Capture the cell that displays the provided text and extract its [x, y] central coordinate. 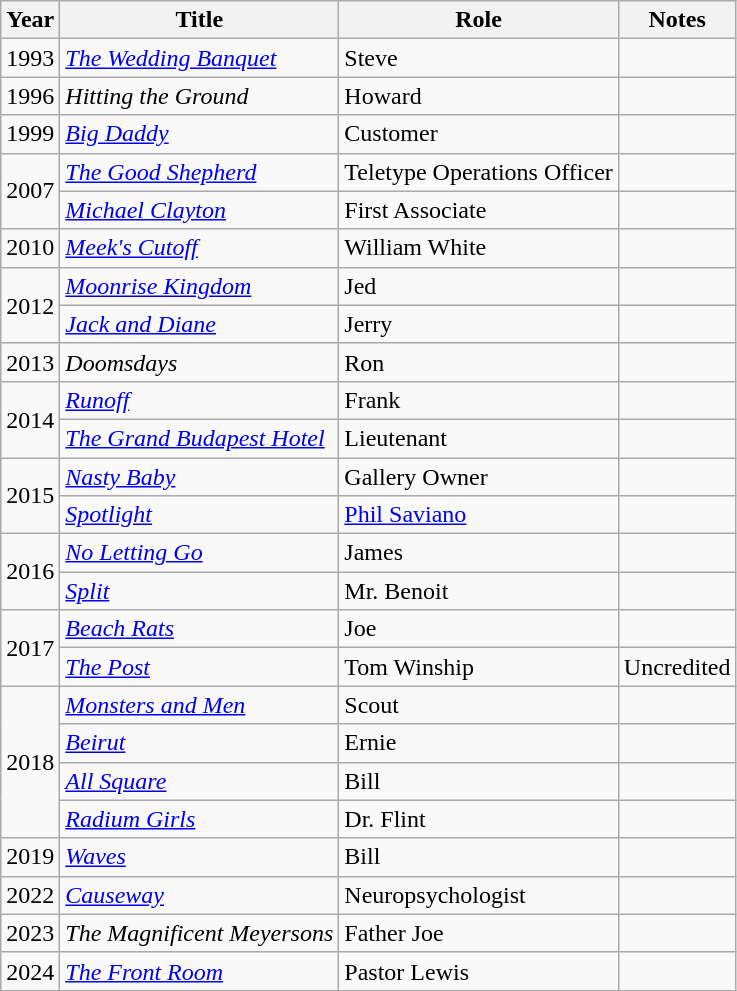
Joe [478, 629]
2014 [30, 419]
Jack and Diane [200, 324]
2018 [30, 762]
Spotlight [200, 515]
Customer [478, 134]
James [478, 553]
Uncredited [677, 667]
First Associate [478, 210]
Big Daddy [200, 134]
2016 [30, 572]
Dr. Flint [478, 819]
Michael Clayton [200, 210]
Runoff [200, 400]
The Magnificent Meyersons [200, 933]
Monsters and Men [200, 705]
Radium Girls [200, 819]
Scout [478, 705]
1993 [30, 58]
Waves [200, 857]
Split [200, 591]
Ron [478, 362]
2022 [30, 895]
All Square [200, 781]
Frank [478, 400]
Hitting the Ground [200, 96]
Ernie [478, 743]
The Wedding Banquet [200, 58]
2017 [30, 648]
2007 [30, 191]
William White [478, 248]
2013 [30, 362]
The Grand Budapest Hotel [200, 438]
Role [478, 20]
2019 [30, 857]
No Letting Go [200, 553]
Father Joe [478, 933]
Title [200, 20]
Pastor Lewis [478, 971]
Year [30, 20]
Causeway [200, 895]
Phil Saviano [478, 515]
The Front Room [200, 971]
1999 [30, 134]
Jerry [478, 324]
2023 [30, 933]
Moonrise Kingdom [200, 286]
Notes [677, 20]
Tom Winship [478, 667]
Steve [478, 58]
Howard [478, 96]
2010 [30, 248]
1996 [30, 96]
Beirut [200, 743]
Lieutenant [478, 438]
Meek's Cutoff [200, 248]
Jed [478, 286]
Gallery Owner [478, 477]
2024 [30, 971]
Doomsdays [200, 362]
The Good Shepherd [200, 172]
The Post [200, 667]
Nasty Baby [200, 477]
2015 [30, 496]
Beach Rats [200, 629]
Mr. Benoit [478, 591]
Teletype Operations Officer [478, 172]
Neuropsychologist [478, 895]
2012 [30, 305]
